Find where the given text appears and provide that cell's center as (X, Y) coordinate. 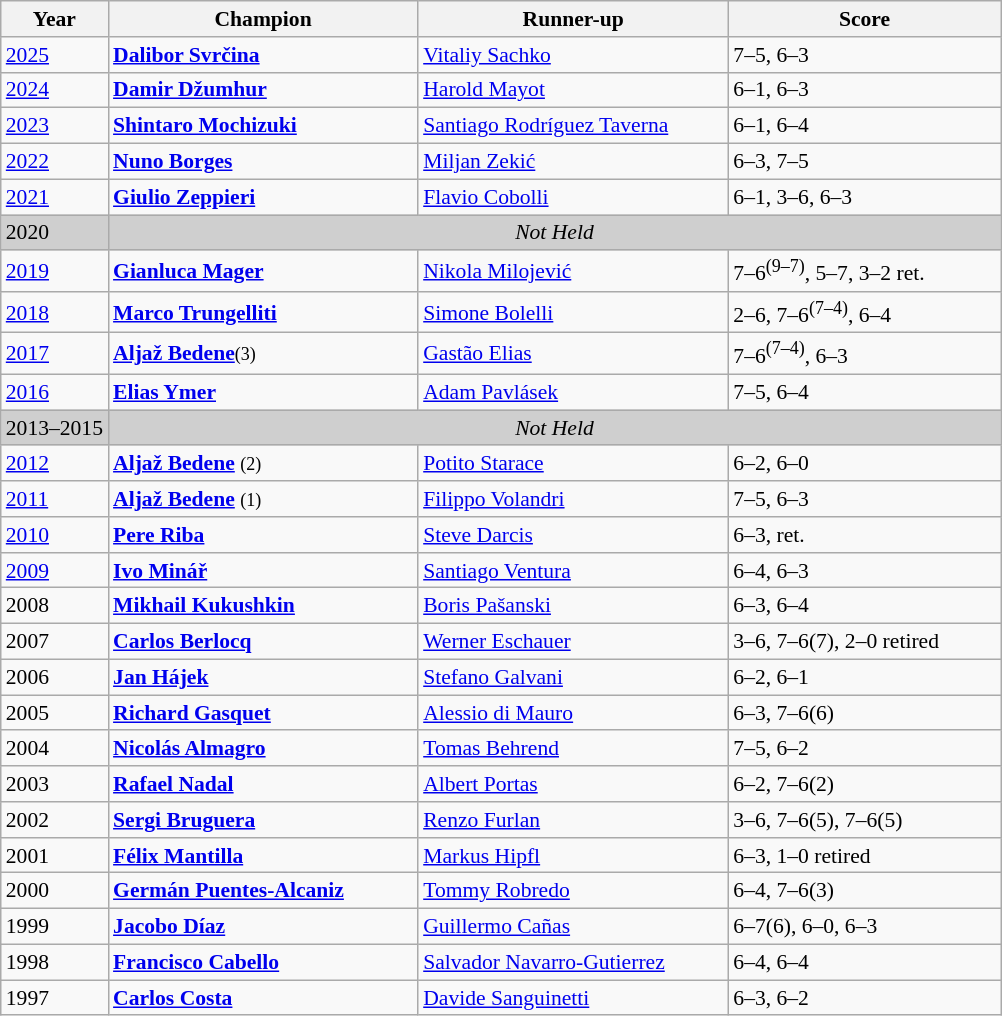
Guillermo Cañas (573, 927)
Aljaž Bedene(3) (263, 354)
2021 (54, 197)
Santiago Ventura (573, 571)
Year (54, 19)
2007 (54, 642)
Ivo Minář (263, 571)
6–1, 6–4 (864, 126)
2012 (54, 464)
Davide Sanguinetti (573, 998)
Shintaro Mochizuki (263, 126)
Sergi Bruguera (263, 820)
Tommy Robredo (573, 891)
Richard Gasquet (263, 713)
Félix Mantilla (263, 856)
3–6, 7–6(5), 7–6(5) (864, 820)
Jacobo Díaz (263, 927)
Dalibor Svrčina (263, 55)
2016 (54, 392)
2005 (54, 713)
6–1, 6–3 (864, 90)
Stefano Galvani (573, 677)
Filippo Volandri (573, 499)
Elias Ymer (263, 392)
6–3, 7–5 (864, 162)
2024 (54, 90)
6–3, 1–0 retired (864, 856)
Tomas Behrend (573, 749)
Nuno Borges (263, 162)
2001 (54, 856)
2020 (54, 233)
Champion (263, 19)
6–7(6), 6–0, 6–3 (864, 927)
6–3, ret. (864, 535)
Steve Darcis (573, 535)
7–6(7–4), 6–3 (864, 354)
7–6(9–7), 5–7, 3–2 ret. (864, 272)
Vitaliy Sachko (573, 55)
Mikhail Kukushkin (263, 606)
2023 (54, 126)
Damir Džumhur (263, 90)
2018 (54, 312)
Boris Pašanski (573, 606)
Giulio Zeppieri (263, 197)
Alessio di Mauro (573, 713)
Markus Hipfl (573, 856)
2003 (54, 784)
Runner-up (573, 19)
Renzo Furlan (573, 820)
7–5, 6–4 (864, 392)
Nicolás Almagro (263, 749)
6–3, 7–6(6) (864, 713)
2–6, 7–6(7–4), 6–4 (864, 312)
6–2, 6–0 (864, 464)
Marco Trungelliti (263, 312)
6–1, 3–6, 6–3 (864, 197)
6–2, 7–6(2) (864, 784)
Gastão Elias (573, 354)
Nikola Milojević (573, 272)
Gianluca Mager (263, 272)
2022 (54, 162)
2006 (54, 677)
2004 (54, 749)
6–3, 6–2 (864, 998)
6–3, 6–4 (864, 606)
1997 (54, 998)
2009 (54, 571)
2017 (54, 354)
2025 (54, 55)
2002 (54, 820)
Francisco Cabello (263, 962)
2010 (54, 535)
2019 (54, 272)
1999 (54, 927)
Aljaž Bedene (1) (263, 499)
3–6, 7–6(7), 2–0 retired (864, 642)
Jan Hájek (263, 677)
Salvador Navarro-Gutierrez (573, 962)
6–4, 6–4 (864, 962)
2011 (54, 499)
Carlos Berlocq (263, 642)
1998 (54, 962)
Miljan Zekić (573, 162)
Adam Pavlásek (573, 392)
6–4, 6–3 (864, 571)
Germán Puentes-Alcaniz (263, 891)
6–2, 6–1 (864, 677)
Pere Riba (263, 535)
Santiago Rodríguez Taverna (573, 126)
2000 (54, 891)
7–5, 6–2 (864, 749)
Harold Mayot (573, 90)
Potito Starace (573, 464)
6–4, 7–6(3) (864, 891)
Simone Bolelli (573, 312)
Albert Portas (573, 784)
Carlos Costa (263, 998)
Werner Eschauer (573, 642)
Aljaž Bedene (2) (263, 464)
Score (864, 19)
2008 (54, 606)
Rafael Nadal (263, 784)
Flavio Cobolli (573, 197)
2013–2015 (54, 428)
